Return [X, Y] of the center of cell containing provided text 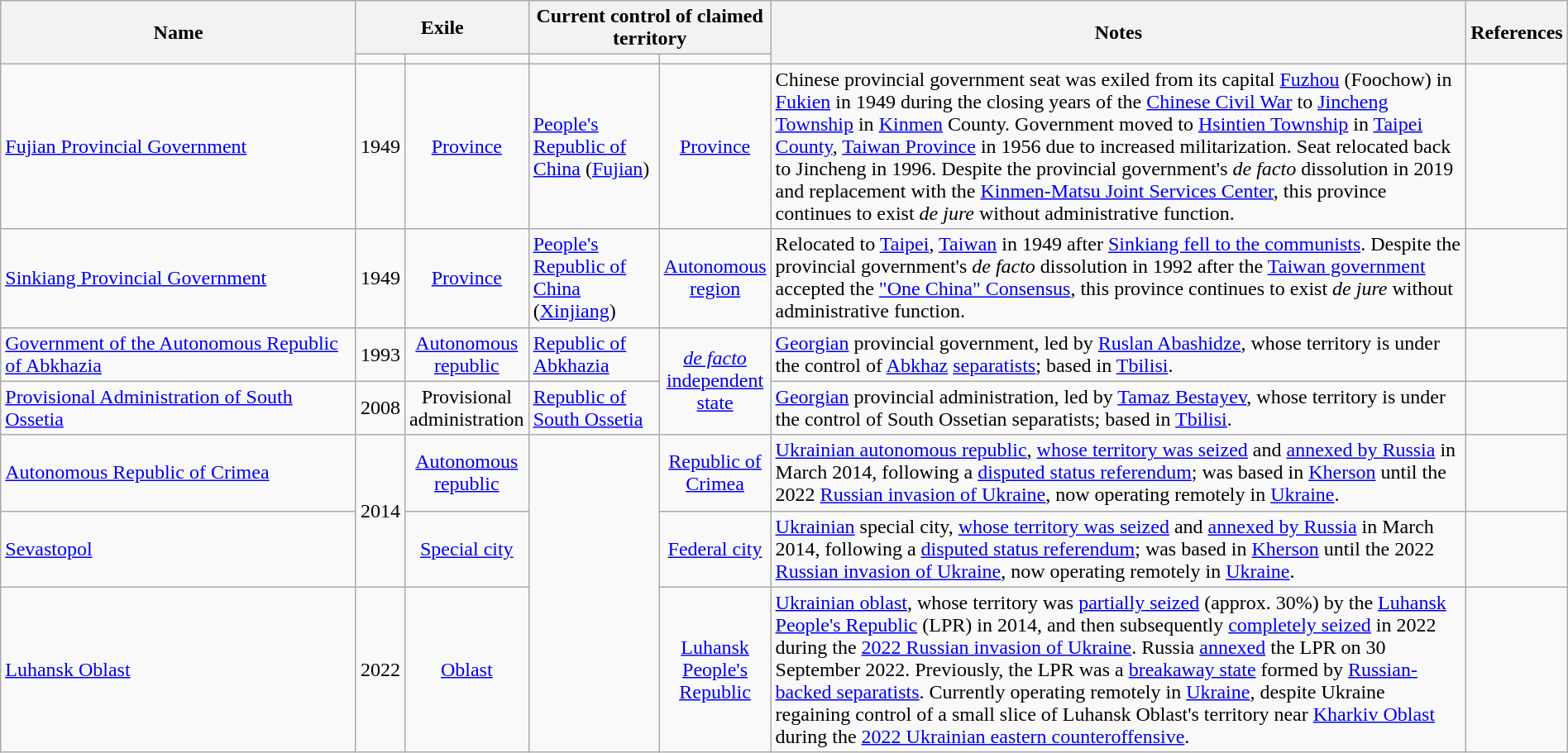
Notes [1118, 32]
1993 [380, 354]
Luhansk People's Republic [715, 670]
Exile [442, 28]
Special city [466, 549]
People's Republic of China (Fujian) [594, 146]
Georgian provincial government, led by Ruslan Abashidze, whose territory is under the control of Abkhaz separatists; based in Tbilisi. [1118, 354]
Autonomous region [715, 278]
Luhansk Oblast [179, 670]
Sevastopol [179, 549]
Autonomous Republic of Crimea [179, 473]
Government of the Autonomous Republic of Abkhazia [179, 354]
Republic of South Ossetia [594, 408]
Provisional Administration of South Ossetia [179, 408]
2008 [380, 408]
de facto independent state [715, 381]
Republic of Crimea [715, 473]
Sinkiang Provincial Government [179, 278]
Name [179, 32]
2022 [380, 670]
Georgian provincial administration, led by Tamaz Bestayev, whose territory is under the control of South Ossetian separatists; based in Tbilisi. [1118, 408]
Republic of Abkhazia [594, 354]
References [1517, 32]
Federal city [715, 549]
Current control of claimed territory [650, 28]
Fujian Provincial Government [179, 146]
People's Republic of China (Xinjiang) [594, 278]
Oblast [466, 670]
2014 [380, 511]
Provisional administration [466, 408]
